Scan for the cell matching the given text and deliver its [X, Y] coordinate at center. 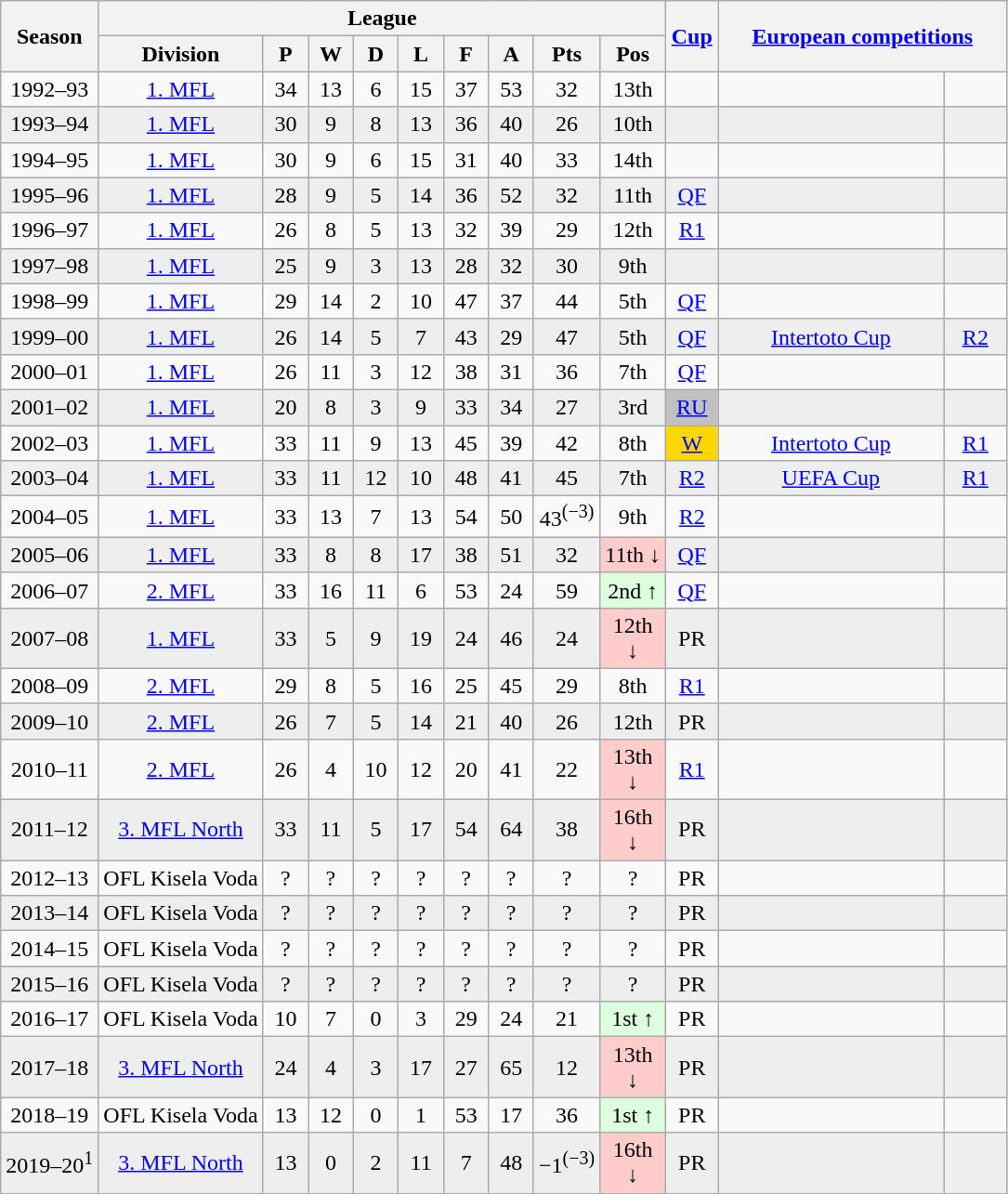
2010–11 [50, 769]
2001–02 [50, 407]
59 [567, 590]
1 [422, 1115]
2009–10 [50, 721]
11th [634, 195]
Pts [567, 54]
11th ↓ [634, 555]
A [511, 54]
14th [634, 160]
2016–17 [50, 1019]
2005–06 [50, 555]
1996–97 [50, 230]
43 [466, 336]
2014–15 [50, 949]
1994–95 [50, 160]
13th [634, 89]
2011–12 [50, 831]
1995–96 [50, 195]
−1(−3) [567, 1163]
64 [511, 831]
European competitions [862, 36]
1997–98 [50, 266]
43(−3) [567, 517]
2nd ↑ [634, 590]
2017–18 [50, 1067]
1999–00 [50, 336]
D [375, 54]
2003–04 [50, 479]
2012–13 [50, 878]
2007–08 [50, 637]
2013–14 [50, 913]
RU [692, 407]
52 [511, 195]
1992–93 [50, 89]
Division [180, 54]
51 [511, 555]
2004–05 [50, 517]
10th [634, 125]
2002–03 [50, 443]
65 [511, 1067]
F [466, 54]
2008–09 [50, 686]
P [286, 54]
Pos [634, 54]
1998–99 [50, 301]
2015–16 [50, 984]
19 [422, 637]
44 [567, 301]
2000–01 [50, 372]
3rd [634, 407]
2018–19 [50, 1115]
L [422, 54]
42 [567, 443]
2006–07 [50, 590]
Cup [692, 36]
Season [50, 36]
1993–94 [50, 125]
46 [511, 637]
22 [567, 769]
League [383, 19]
UEFA Cup [831, 479]
50 [511, 517]
2019–201 [50, 1163]
12th ↓ [634, 637]
